Identify which cell holds the provided text, then report its [x, y] central coordinate. 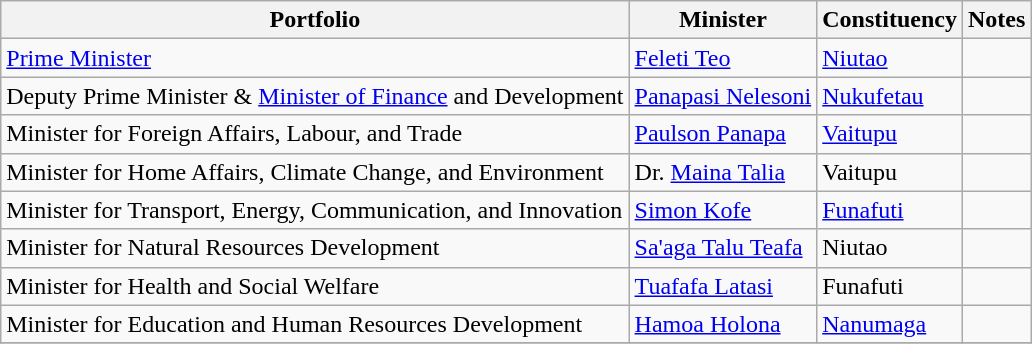
Portfolio [315, 20]
Simon Kofe [723, 210]
Nukufetau [890, 96]
Minister for Education and Human Resources Development [315, 324]
Minister for Natural Resources Development [315, 248]
Minister for Health and Social Welfare [315, 286]
Paulson Panapa [723, 134]
Minister for Foreign Affairs, Labour, and Trade [315, 134]
Tuafafa Latasi [723, 286]
Notes [996, 20]
Constituency [890, 20]
Hamoa Holona [723, 324]
Minister [723, 20]
Nanumaga [890, 324]
Minister for Transport, Energy, Communication, and Innovation [315, 210]
Sa'aga Talu Teafa [723, 248]
Dr. Maina Talia [723, 172]
Prime Minister [315, 58]
Panapasi Nelesoni [723, 96]
Deputy Prime Minister & Minister of Finance and Development [315, 96]
Minister for Home Affairs, Climate Change, and Environment [315, 172]
Feleti Teo [723, 58]
